Scan for the cell matching the given text and deliver its [X, Y] coordinate at center. 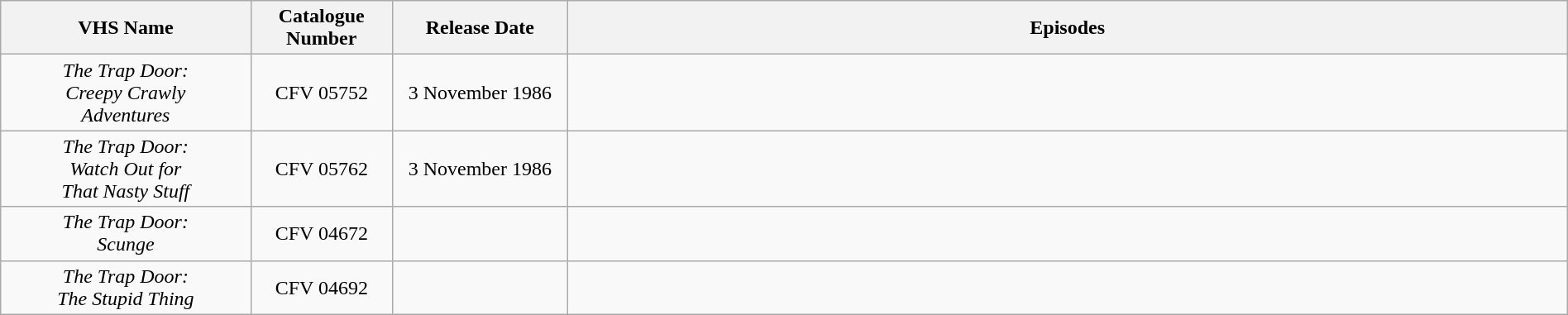
Catalogue Number [321, 28]
Episodes [1067, 28]
The Trap Door:Scunge [126, 233]
VHS Name [126, 28]
Release Date [480, 28]
The Trap Door:Creepy CrawlyAdventures [126, 93]
CFV 04672 [321, 233]
CFV 04692 [321, 288]
CFV 05762 [321, 169]
CFV 05752 [321, 93]
The Trap Door:The Stupid Thing [126, 288]
The Trap Door:Watch Out forThat Nasty Stuff [126, 169]
